Determine the (x, y) coordinate at the center of the cell enclosing the given text.  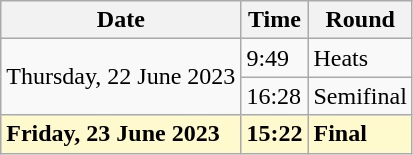
16:28 (274, 96)
Round (360, 20)
Heats (360, 58)
Semifinal (360, 96)
Thursday, 22 June 2023 (121, 77)
Friday, 23 June 2023 (121, 134)
9:49 (274, 58)
Final (360, 134)
Time (274, 20)
15:22 (274, 134)
Date (121, 20)
